Capture the cell that displays the provided text and extract its [x, y] central coordinate. 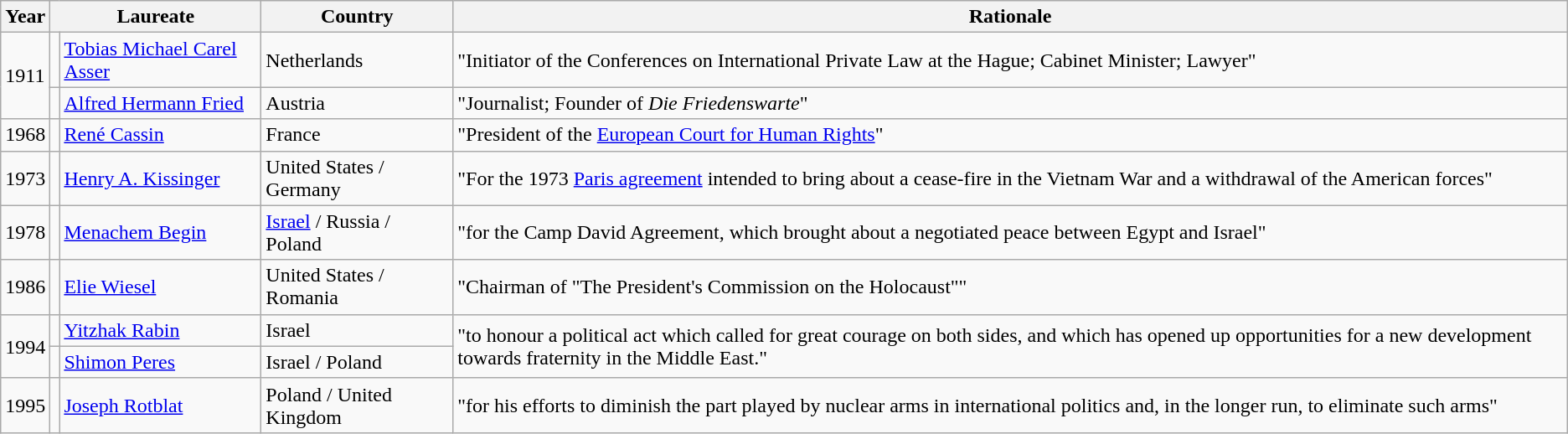
1995 [25, 406]
Country [357, 17]
Tobias Michael Carel Asser [161, 60]
United States / Romania [357, 287]
1968 [25, 135]
"Chairman of "The President's Commission on the Holocaust"" [1010, 287]
Shimon Peres [161, 362]
1973 [25, 178]
"Journalist; Founder of Die Friedenswarte" [1010, 103]
"for the Camp David Agreement, which brought about a negotiated peace between Egypt and Israel" [1010, 233]
Elie Wiesel [161, 287]
"for his efforts to diminish the part played by nuclear arms in international politics and, in the longer run, to eliminate such arms" [1010, 406]
René Cassin [161, 135]
Israel / Russia / Poland [357, 233]
Laureate [156, 17]
Rationale [1010, 17]
Netherlands [357, 60]
Henry A. Kissinger [161, 178]
1986 [25, 287]
"For the 1973 Paris agreement intended to bring about a cease-fire in the Vietnam War and a withdrawal of the American forces" [1010, 178]
1978 [25, 233]
Yitzhak Rabin [161, 330]
1911 [25, 75]
Alfred Hermann Fried [161, 103]
Year [25, 17]
Menachem Begin [161, 233]
Israel / Poland [357, 362]
Israel [357, 330]
United States / Germany [357, 178]
"President of the European Court for Human Rights" [1010, 135]
France [357, 135]
1994 [25, 346]
Austria [357, 103]
"Initiator of the Conferences on International Private Law at the Hague; Cabinet Minister; Lawyer" [1010, 60]
Joseph Rotblat [161, 406]
Poland / United Kingdom [357, 406]
